Extract the (x, y) coordinate from the center of the cell holding the provided text.  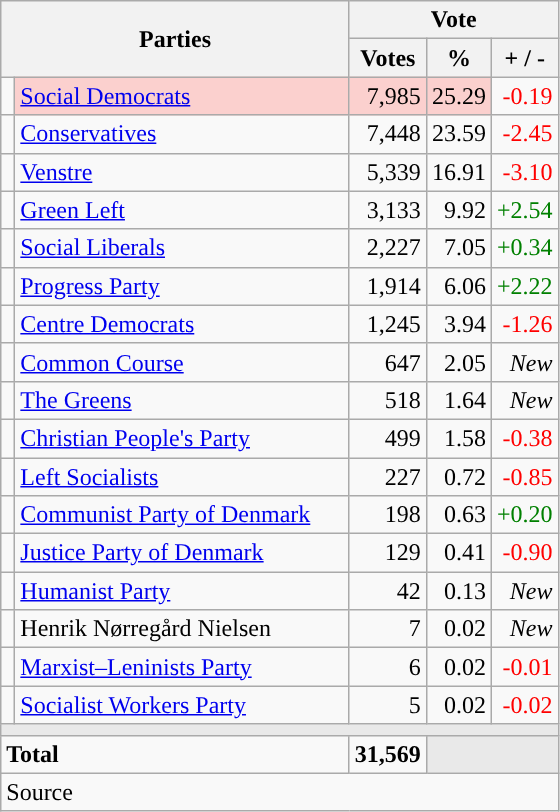
Marxist–Leninists Party (182, 667)
Communist Party of Denmark (182, 515)
2,227 (388, 248)
Christian People's Party (182, 438)
7.05 (458, 248)
499 (388, 438)
Venstre (182, 172)
-2.45 (524, 134)
-0.90 (524, 553)
Henrik Nørregård Nielsen (182, 629)
1.64 (458, 400)
3,133 (388, 210)
Humanist Party (182, 591)
1,245 (388, 324)
-0.85 (524, 477)
Left Socialists (182, 477)
-1.26 (524, 324)
0.13 (458, 591)
Votes (388, 58)
Total (176, 754)
198 (388, 515)
+0.20 (524, 515)
Justice Party of Denmark (182, 553)
1,914 (388, 286)
2.05 (458, 362)
The Greens (182, 400)
Socialist Workers Party (182, 705)
+2.54 (524, 210)
Centre Democrats (182, 324)
7,985 (388, 96)
-0.02 (524, 705)
Vote (454, 20)
0.63 (458, 515)
31,569 (388, 754)
-3.10 (524, 172)
Social Democrats (182, 96)
6.06 (458, 286)
Social Liberals (182, 248)
7 (388, 629)
Common Course (182, 362)
129 (388, 553)
7,448 (388, 134)
227 (388, 477)
-0.19 (524, 96)
647 (388, 362)
518 (388, 400)
42 (388, 591)
9.92 (458, 210)
+0.34 (524, 248)
% (458, 58)
1.58 (458, 438)
Source (280, 792)
Progress Party (182, 286)
6 (388, 667)
-0.01 (524, 667)
16.91 (458, 172)
3.94 (458, 324)
Conservatives (182, 134)
5,339 (388, 172)
25.29 (458, 96)
-0.38 (524, 438)
0.72 (458, 477)
Green Left (182, 210)
Parties (176, 39)
23.59 (458, 134)
+ / - (524, 58)
0.41 (458, 553)
+2.22 (524, 286)
5 (388, 705)
